Provide the [X, Y] coordinate of the cell's center where the given text is located.  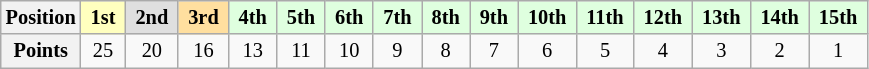
8th [446, 17]
16 [203, 51]
13th [721, 17]
6th [349, 17]
5 [604, 51]
3 [721, 51]
10 [349, 51]
1 [838, 51]
Position [41, 17]
14th [779, 17]
6 [547, 51]
11th [604, 17]
11 [301, 51]
9th [494, 17]
13 [253, 51]
1st [104, 17]
Points [41, 51]
15th [838, 17]
3rd [203, 17]
5th [301, 17]
20 [152, 51]
25 [104, 51]
9 [397, 51]
10th [547, 17]
4 [663, 51]
8 [446, 51]
7th [397, 17]
12th [663, 17]
7 [494, 51]
4th [253, 17]
2 [779, 51]
2nd [152, 17]
